Extract the [X, Y] coordinate from the center of the cell holding the provided text.  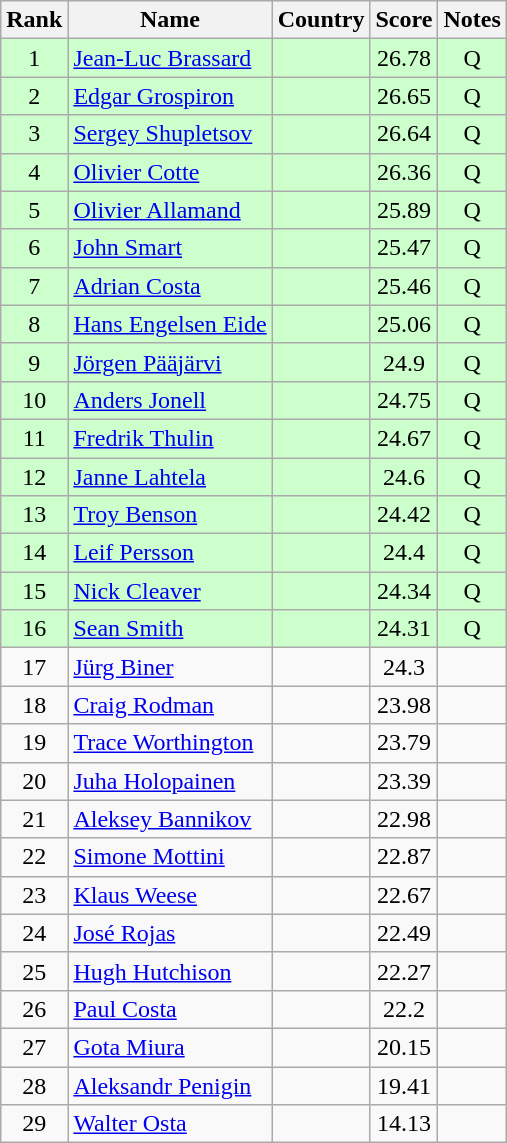
20 [34, 781]
José Rojas [170, 933]
24.9 [404, 362]
13 [34, 515]
Klaus Weese [170, 895]
Simone Mottini [170, 857]
Rank [34, 20]
Olivier Allamand [170, 210]
14 [34, 553]
20.15 [404, 1047]
24.3 [404, 667]
Sergey Shupletsov [170, 134]
8 [34, 324]
Olivier Cotte [170, 172]
Paul Costa [170, 1009]
23 [34, 895]
22.67 [404, 895]
26.64 [404, 134]
Fredrik Thulin [170, 438]
22.98 [404, 819]
4 [34, 172]
5 [34, 210]
Janne Lahtela [170, 477]
Score [404, 20]
10 [34, 400]
Jörgen Pääjärvi [170, 362]
Anders Jonell [170, 400]
19.41 [404, 1085]
25.47 [404, 248]
12 [34, 477]
24.4 [404, 553]
25.06 [404, 324]
22.87 [404, 857]
22.2 [404, 1009]
Trace Worthington [170, 743]
Nick Cleaver [170, 591]
Notes [472, 20]
18 [34, 705]
Leif Persson [170, 553]
11 [34, 438]
28 [34, 1085]
26.36 [404, 172]
Name [170, 20]
19 [34, 743]
15 [34, 591]
9 [34, 362]
Walter Osta [170, 1124]
24 [34, 933]
2 [34, 96]
23.39 [404, 781]
26 [34, 1009]
17 [34, 667]
Hans Engelsen Eide [170, 324]
Edgar Grospiron [170, 96]
23.98 [404, 705]
Craig Rodman [170, 705]
22.49 [404, 933]
16 [34, 629]
22.27 [404, 971]
25.89 [404, 210]
29 [34, 1124]
Jürg Biner [170, 667]
6 [34, 248]
23.79 [404, 743]
27 [34, 1047]
Gota Miura [170, 1047]
14.13 [404, 1124]
Aleksey Bannikov [170, 819]
21 [34, 819]
24.6 [404, 477]
Country [321, 20]
22 [34, 857]
26.65 [404, 96]
26.78 [404, 58]
Adrian Costa [170, 286]
24.67 [404, 438]
Sean Smith [170, 629]
24.34 [404, 591]
3 [34, 134]
Troy Benson [170, 515]
Juha Holopainen [170, 781]
25 [34, 971]
24.75 [404, 400]
Aleksandr Penigin [170, 1085]
25.46 [404, 286]
John Smart [170, 248]
Hugh Hutchison [170, 971]
Jean-Luc Brassard [170, 58]
1 [34, 58]
24.42 [404, 515]
24.31 [404, 629]
7 [34, 286]
